Search for the cell housing the specified text and yield its (x, y) center coordinate. 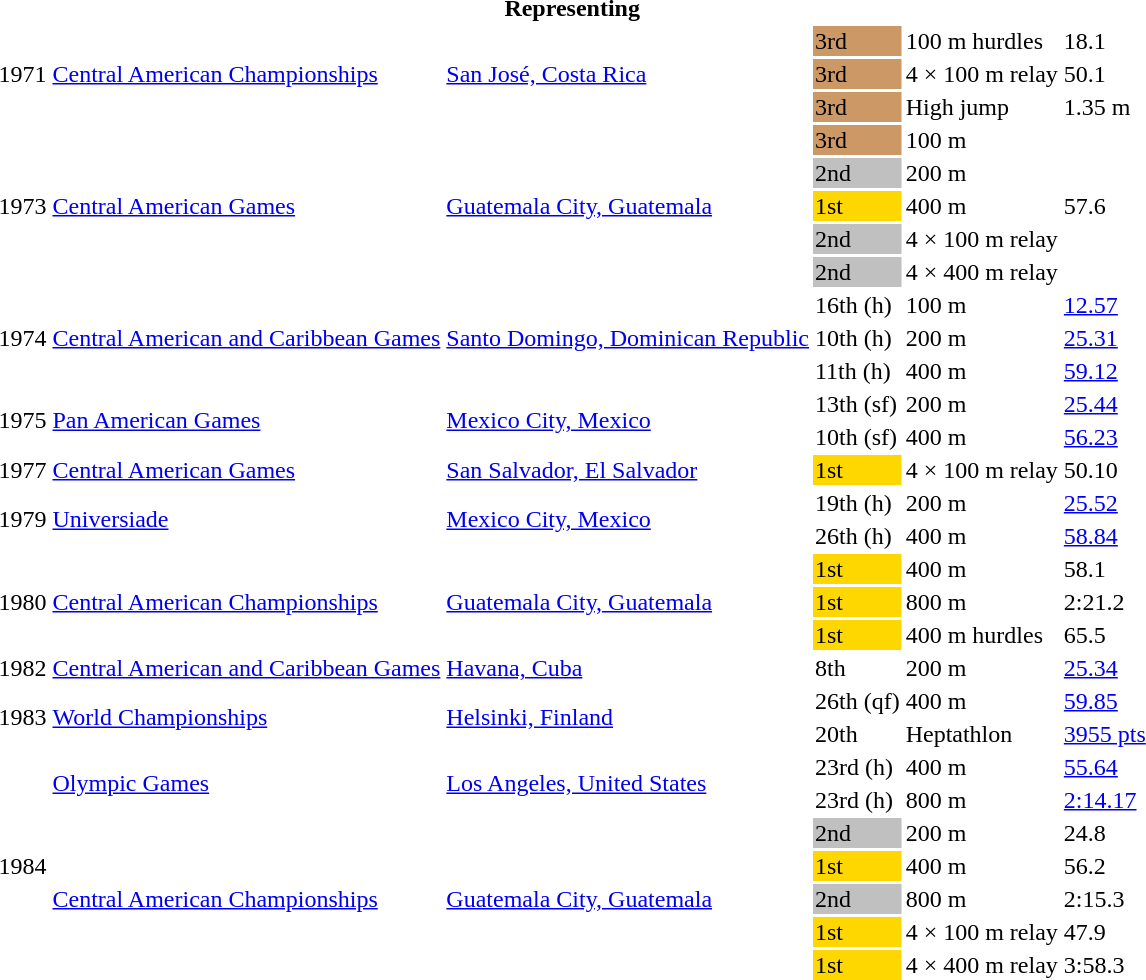
Los Angeles, United States (628, 784)
Santo Domingo, Dominican Republic (628, 338)
13th (sf) (857, 404)
Heptathlon (982, 734)
20th (857, 734)
10th (sf) (857, 437)
High jump (982, 107)
100 m hurdles (982, 41)
San José, Costa Rica (628, 74)
Helsinki, Finland (628, 718)
400 m hurdles (982, 635)
8th (857, 668)
San Salvador, El Salvador (628, 470)
World Championships (246, 718)
16th (h) (857, 305)
19th (h) (857, 503)
10th (h) (857, 338)
Olympic Games (246, 784)
11th (h) (857, 371)
Universiade (246, 520)
Havana, Cuba (628, 668)
26th (h) (857, 536)
Pan American Games (246, 420)
26th (qf) (857, 701)
